Find where the given text appears and provide that cell's center as [X, Y] coordinate. 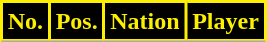
No. [26, 22]
Player [226, 22]
Nation [145, 22]
Pos. [76, 22]
